Determine the [x, y] coordinate at the center of the cell enclosing the given text.  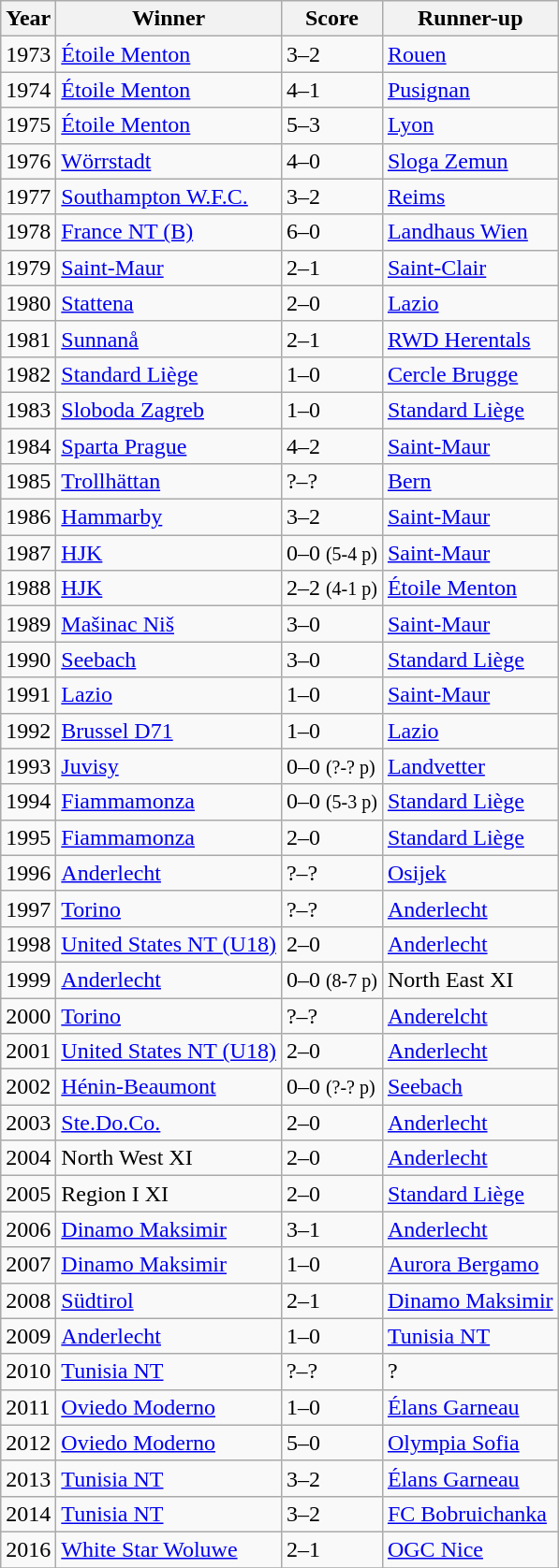
Bern [470, 482]
1989 [28, 624]
2012 [28, 1443]
3–1 [331, 1229]
0–0 (5-3 p) [331, 802]
Aurora Bergamo [470, 1265]
North East XI [470, 980]
1979 [28, 268]
Hénin-Beaumont [169, 1087]
Mašinac Niš [169, 624]
1993 [28, 766]
Reims [470, 196]
Lyon [470, 125]
2009 [28, 1336]
1986 [28, 517]
Landhaus Wien [470, 232]
1997 [28, 908]
1998 [28, 944]
1991 [28, 695]
1988 [28, 588]
Sparta Prague [169, 446]
1994 [28, 802]
1999 [28, 980]
Rouen [470, 54]
1995 [28, 837]
Olympia Sofia [470, 1443]
1975 [28, 125]
2008 [28, 1300]
1976 [28, 161]
Sunnanå [169, 339]
Wörrstadt [169, 161]
Anderelcht [470, 1015]
2000 [28, 1015]
1978 [28, 232]
2007 [28, 1265]
0–0 (8-7 p) [331, 980]
OGC Nice [470, 1549]
2004 [28, 1158]
0–0 (5-4 p) [331, 553]
1973 [28, 54]
2011 [28, 1407]
Year [28, 19]
2010 [28, 1372]
1981 [28, 339]
Südtirol [169, 1300]
Runner-up [470, 19]
2016 [28, 1549]
Osijek [470, 873]
2002 [28, 1087]
1983 [28, 410]
Saint-Clair [470, 268]
? [470, 1372]
Region I XI [169, 1194]
1980 [28, 303]
1977 [28, 196]
Brussel D71 [169, 731]
France NT (B) [169, 232]
Juvisy [169, 766]
Trollhättan [169, 482]
Hammarby [169, 517]
2001 [28, 1052]
Stattena [169, 303]
1987 [28, 553]
Pusignan [470, 90]
4–0 [331, 161]
RWD Herentals [470, 339]
North West XI [169, 1158]
1990 [28, 660]
Sloga Zemun [470, 161]
1974 [28, 90]
4–1 [331, 90]
5–0 [331, 1443]
Score [331, 19]
2003 [28, 1123]
2013 [28, 1478]
6–0 [331, 232]
Southampton W.F.C. [169, 196]
2014 [28, 1514]
Ste.Do.Co. [169, 1123]
Winner [169, 19]
1985 [28, 482]
2–2 (4-1 p) [331, 588]
Sloboda Zagreb [169, 410]
FC Bobruichanka [470, 1514]
White Star Woluwe [169, 1549]
1984 [28, 446]
1992 [28, 731]
2005 [28, 1194]
Landvetter [470, 766]
Cercle Brugge [470, 374]
1996 [28, 873]
4–2 [331, 446]
5–3 [331, 125]
2006 [28, 1229]
1982 [28, 374]
